Extract the (x, y) coordinate from the center of the cell holding the provided text.  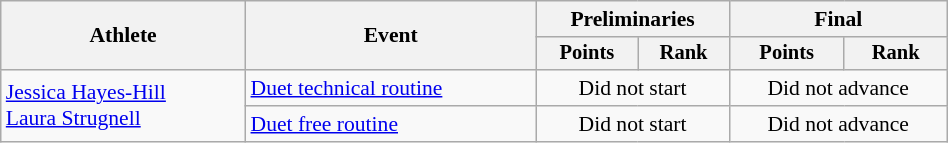
Event (390, 36)
Duet free routine (390, 124)
Preliminaries (632, 19)
Jessica Hayes-HillLaura Strugnell (124, 106)
Athlete (124, 36)
Final (838, 19)
Duet technical routine (390, 88)
